Return the [x, y] coordinate for the center point of the cell that contains the specified text.  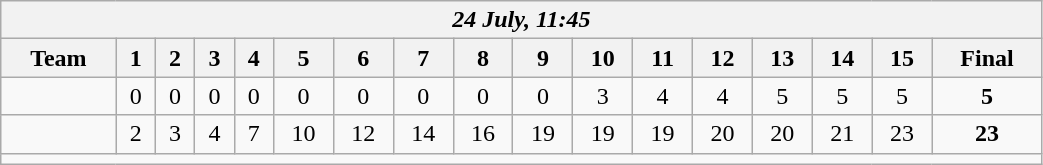
13 [782, 58]
1 [136, 58]
9 [543, 58]
15 [902, 58]
24 July, 11:45 [522, 20]
Team [58, 58]
21 [842, 134]
6 [363, 58]
Final [987, 58]
16 [483, 134]
11 [663, 58]
8 [483, 58]
